Extract the [x, y] coordinate from the center of the cell holding the provided text.  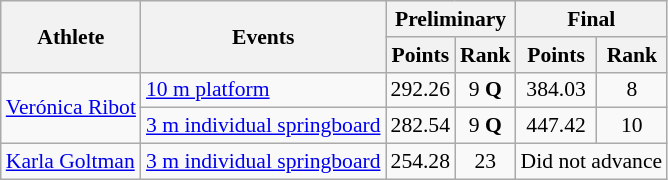
282.54 [420, 126]
254.28 [420, 162]
447.42 [556, 126]
384.03 [556, 90]
292.26 [420, 90]
8 [632, 90]
Preliminary [451, 19]
Events [264, 36]
10 [632, 126]
Athlete [71, 36]
Final [592, 19]
23 [486, 162]
Verónica Ribot [71, 108]
Karla Goltman [71, 162]
Did not advance [592, 162]
10 m platform [264, 90]
